Locate the cell with the specified text and output its (x, y) center coordinate. 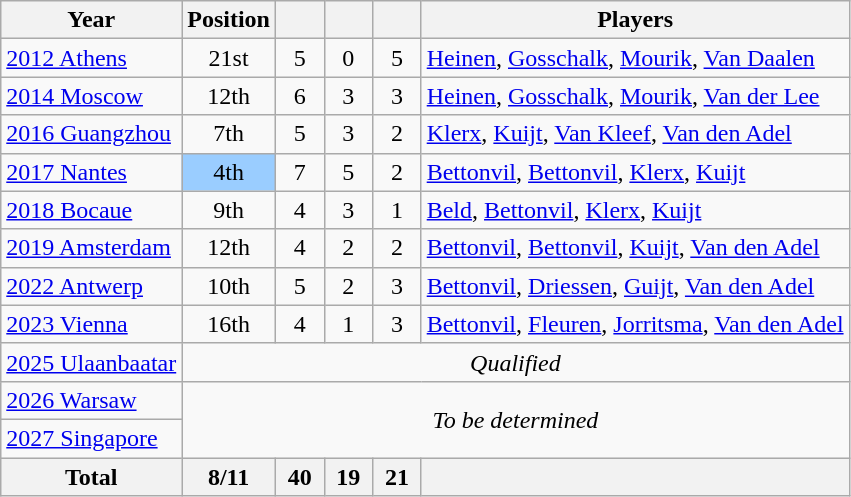
Bettonvil, Bettonvil, Kuijt, Van den Adel (635, 248)
6 (300, 96)
2012 Athens (92, 58)
7th (229, 134)
To be determined (516, 419)
21 (398, 477)
2023 Vienna (92, 324)
2014 Moscow (92, 96)
Bettonvil, Bettonvil, Klerx, Kuijt (635, 172)
8/11 (229, 477)
4th (229, 172)
10th (229, 286)
Qualified (516, 362)
40 (300, 477)
2026 Warsaw (92, 400)
Year (92, 20)
0 (348, 58)
Players (635, 20)
21st (229, 58)
2027 Singapore (92, 438)
Beld, Bettonvil, Klerx, Kuijt (635, 210)
Heinen, Gosschalk, Mourik, Van Daalen (635, 58)
2018 Bocaue (92, 210)
2016 Guangzhou (92, 134)
2017 Nantes (92, 172)
2019 Amsterdam (92, 248)
Heinen, Gosschalk, Mourik, Van der Lee (635, 96)
7 (300, 172)
19 (348, 477)
Position (229, 20)
Bettonvil, Fleuren, Jorritsma, Van den Adel (635, 324)
2025 Ulaanbaatar (92, 362)
16th (229, 324)
Bettonvil, Driessen, Guijt, Van den Adel (635, 286)
Klerx, Kuijt, Van Kleef, Van den Adel (635, 134)
Total (92, 477)
2022 Antwerp (92, 286)
9th (229, 210)
